Search for the cell housing the specified text and yield its (X, Y) center coordinate. 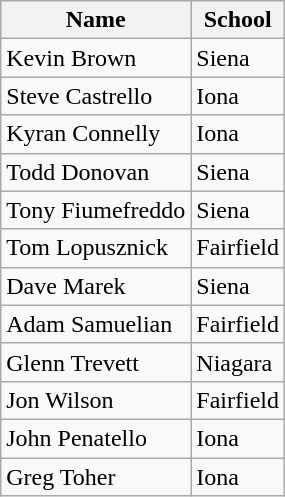
Niagara (238, 362)
School (238, 20)
John Penatello (96, 438)
Jon Wilson (96, 400)
Tony Fiumefreddo (96, 210)
Dave Marek (96, 286)
Tom Lopusznick (96, 248)
Greg Toher (96, 477)
Steve Castrello (96, 96)
Name (96, 20)
Kyran Connelly (96, 134)
Todd Donovan (96, 172)
Adam Samuelian (96, 324)
Kevin Brown (96, 58)
Glenn Trevett (96, 362)
